Search for the cell housing the specified text and yield its [x, y] center coordinate. 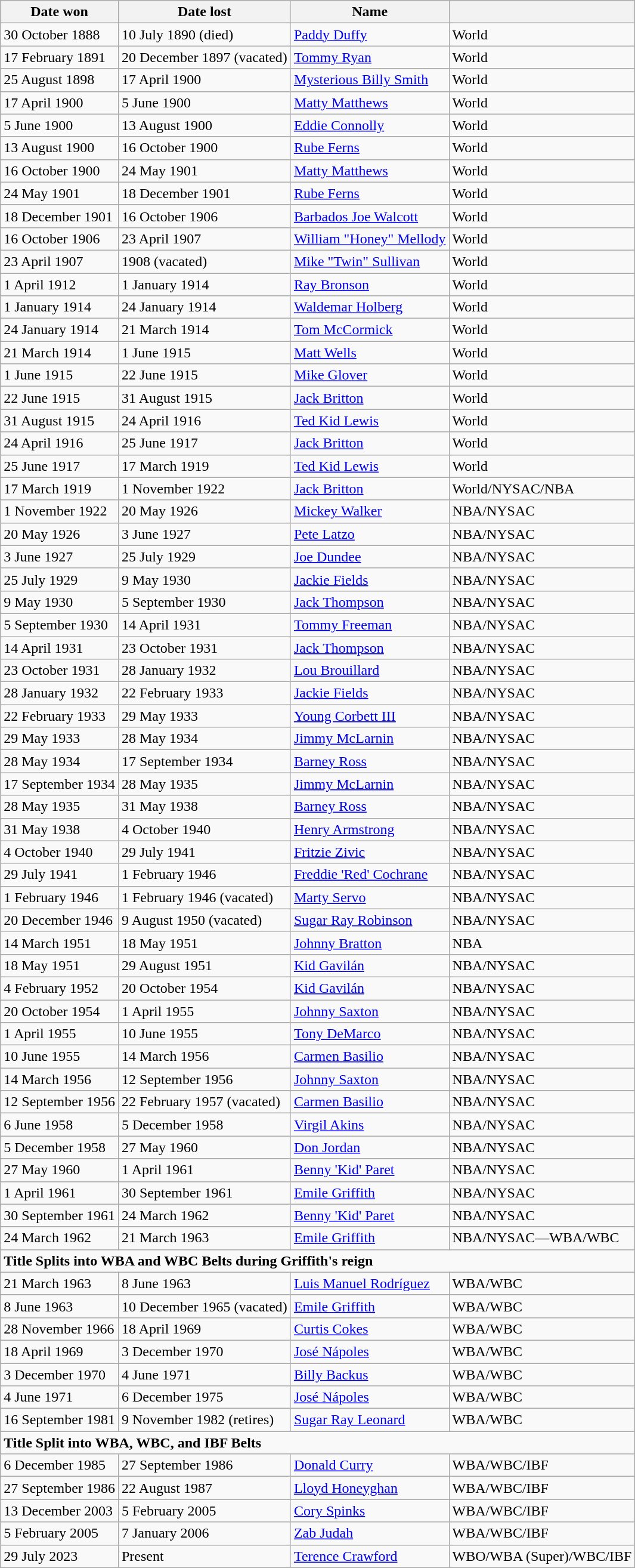
Marty Servo [370, 897]
Lou Brouillard [370, 671]
Cory Spinks [370, 1511]
1 February 1946 (vacated) [204, 897]
Lloyd Honeyghan [370, 1488]
22 August 1987 [204, 1488]
4 February 1952 [60, 988]
13 December 2003 [60, 1511]
Luis Manuel Rodríguez [370, 1283]
28 November 1966 [60, 1329]
Fritzie Zivic [370, 852]
10 July 1890 (died) [204, 35]
22 February 1957 (vacated) [204, 1102]
14 March 1951 [60, 943]
17 February 1891 [60, 57]
Pete Latzo [370, 534]
Mike Glover [370, 375]
1 April 1912 [60, 285]
29 July 2023 [60, 1556]
Johnny Bratton [370, 943]
Waldemar Holberg [370, 307]
Tom McCormick [370, 330]
Date lost [204, 12]
Curtis Cokes [370, 1329]
Sugar Ray Robinson [370, 920]
Billy Backus [370, 1374]
WBO/WBA (Super)/WBC/IBF [542, 1556]
Eddie Connolly [370, 125]
Tony DeMarco [370, 1034]
NBA/NYSAC—WBA/WBC [542, 1238]
16 September 1981 [60, 1420]
Date won [60, 12]
Tommy Freeman [370, 625]
Sugar Ray Leonard [370, 1420]
Terence Crawford [370, 1556]
Title Splits into WBA and WBC Belts during Griffith's reign [318, 1261]
6 June 1958 [60, 1125]
Henry Armstrong [370, 829]
25 August 1898 [60, 80]
Joe Dundee [370, 557]
20 December 1946 [60, 920]
6 December 1975 [204, 1397]
Title Split into WBA, WBC, and IBF Belts [318, 1443]
6 December 1985 [60, 1465]
Tommy Ryan [370, 57]
Freddie 'Red' Cochrane [370, 875]
Mike "Twin" Sullivan [370, 261]
9 August 1950 (vacated) [204, 920]
1908 (vacated) [204, 261]
Virgil Akins [370, 1125]
William "Honey" Mellody [370, 239]
NBA [542, 943]
29 August 1951 [204, 965]
Young Corbett III [370, 716]
World/NYSAC/NBA [542, 489]
Barbados Joe Walcott [370, 216]
Matt Wells [370, 353]
Present [204, 1556]
Ray Bronson [370, 285]
20 December 1897 (vacated) [204, 57]
Name [370, 12]
Mysterious Billy Smith [370, 80]
10 December 1965 (vacated) [204, 1306]
Donald Curry [370, 1465]
Mickey Walker [370, 511]
7 January 2006 [204, 1533]
Paddy Duffy [370, 35]
Zab Judah [370, 1533]
Don Jordan [370, 1147]
9 November 1982 (retires) [204, 1420]
30 October 1888 [60, 35]
